Identify which cell holds the provided text, then report its (x, y) central coordinate. 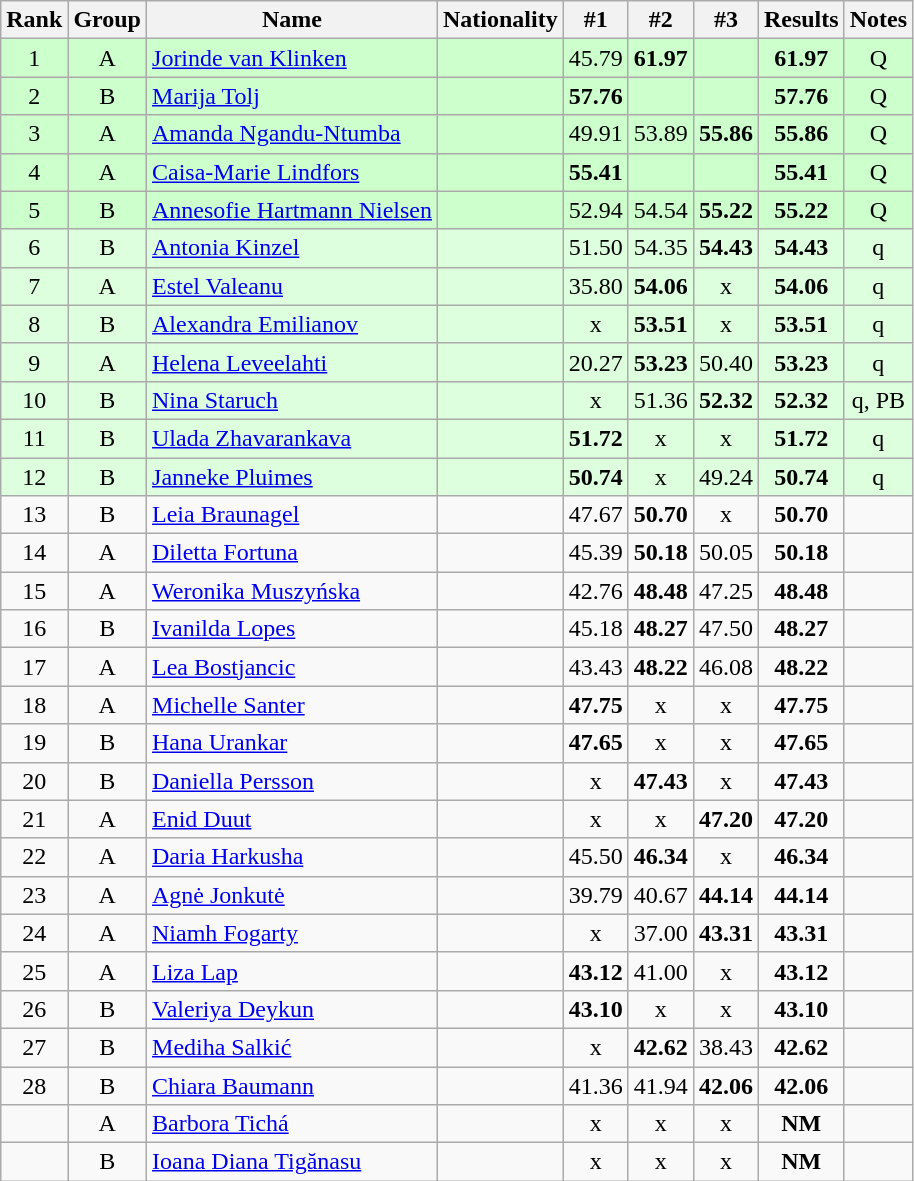
Nationality (500, 20)
10 (34, 400)
45.18 (596, 629)
1 (34, 58)
54.54 (660, 210)
Diletta Fortuna (292, 553)
Ioana Diana Tigănasu (292, 1162)
26 (34, 1009)
28 (34, 1085)
Enid Duut (292, 819)
19 (34, 743)
37.00 (660, 933)
20.27 (596, 362)
38.43 (726, 1047)
Daria Harkusha (292, 857)
40.67 (660, 895)
46.08 (726, 667)
Janneke Pluimes (292, 477)
54.35 (660, 248)
11 (34, 438)
Group (108, 20)
Lea Bostjancic (292, 667)
8 (34, 324)
Barbora Tichá (292, 1124)
Rank (34, 20)
41.94 (660, 1085)
Valeriya Deykun (292, 1009)
50.05 (726, 553)
49.91 (596, 134)
4 (34, 172)
Jorinde van Klinken (292, 58)
Name (292, 20)
3 (34, 134)
7 (34, 286)
45.79 (596, 58)
18 (34, 705)
23 (34, 895)
5 (34, 210)
Annesofie Hartmann Nielsen (292, 210)
35.80 (596, 286)
43.43 (596, 667)
Ivanilda Lopes (292, 629)
52.94 (596, 210)
Chiara Baumann (292, 1085)
41.36 (596, 1085)
q, PB (878, 400)
#2 (660, 20)
16 (34, 629)
51.36 (660, 400)
51.50 (596, 248)
47.25 (726, 591)
41.00 (660, 971)
2 (34, 96)
15 (34, 591)
9 (34, 362)
21 (34, 819)
Notes (878, 20)
Daniella Persson (292, 781)
27 (34, 1047)
42.76 (596, 591)
17 (34, 667)
50.40 (726, 362)
#1 (596, 20)
24 (34, 933)
45.50 (596, 857)
Michelle Santer (292, 705)
Results (801, 20)
Ulada Zhavarankava (292, 438)
Leia Braunagel (292, 515)
47.50 (726, 629)
Niamh Fogarty (292, 933)
14 (34, 553)
Marija Tolj (292, 96)
Estel Valeanu (292, 286)
Liza Lap (292, 971)
Agnė Jonkutė (292, 895)
47.67 (596, 515)
39.79 (596, 895)
Caisa-Marie Lindfors (292, 172)
12 (34, 477)
#3 (726, 20)
Alexandra Emilianov (292, 324)
49.24 (726, 477)
Helena Leveelahti (292, 362)
22 (34, 857)
Nina Staruch (292, 400)
25 (34, 971)
Amanda Ngandu-Ntumba (292, 134)
Antonia Kinzel (292, 248)
13 (34, 515)
6 (34, 248)
53.89 (660, 134)
20 (34, 781)
45.39 (596, 553)
Hana Urankar (292, 743)
Mediha Salkić (292, 1047)
Weronika Muszyńska (292, 591)
